Search for the cell housing the specified text and yield its [x, y] center coordinate. 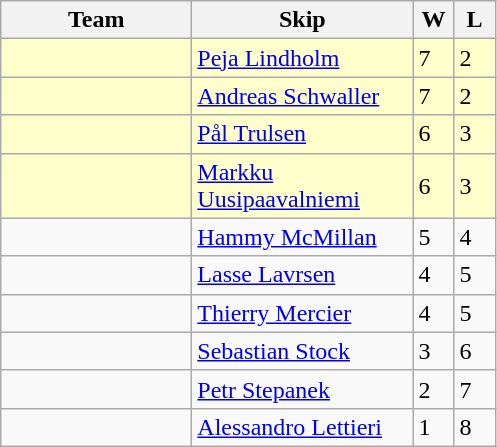
Thierry Mercier [302, 313]
Lasse Lavrsen [302, 275]
W [434, 20]
Peja Lindholm [302, 58]
L [474, 20]
Pål Trulsen [302, 134]
1 [434, 427]
Team [96, 20]
Alessandro Lettieri [302, 427]
Markku Uusipaavalniemi [302, 186]
8 [474, 427]
Petr Stepanek [302, 389]
Hammy McMillan [302, 237]
Sebastian Stock [302, 351]
Andreas Schwaller [302, 96]
Skip [302, 20]
